Output the (X, Y) coordinate of the center of the cell containing the given text.  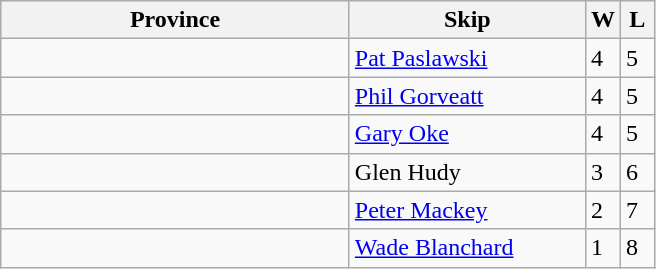
Gary Oke (467, 134)
8 (637, 248)
Peter Mackey (467, 210)
1 (602, 248)
7 (637, 210)
Wade Blanchard (467, 248)
6 (637, 172)
Glen Hudy (467, 172)
3 (602, 172)
Province (176, 20)
Pat Paslawski (467, 58)
Skip (467, 20)
Phil Gorveatt (467, 96)
2 (602, 210)
W (602, 20)
L (637, 20)
